From the cell containing the given text, extract its center point as (X, Y) coordinate. 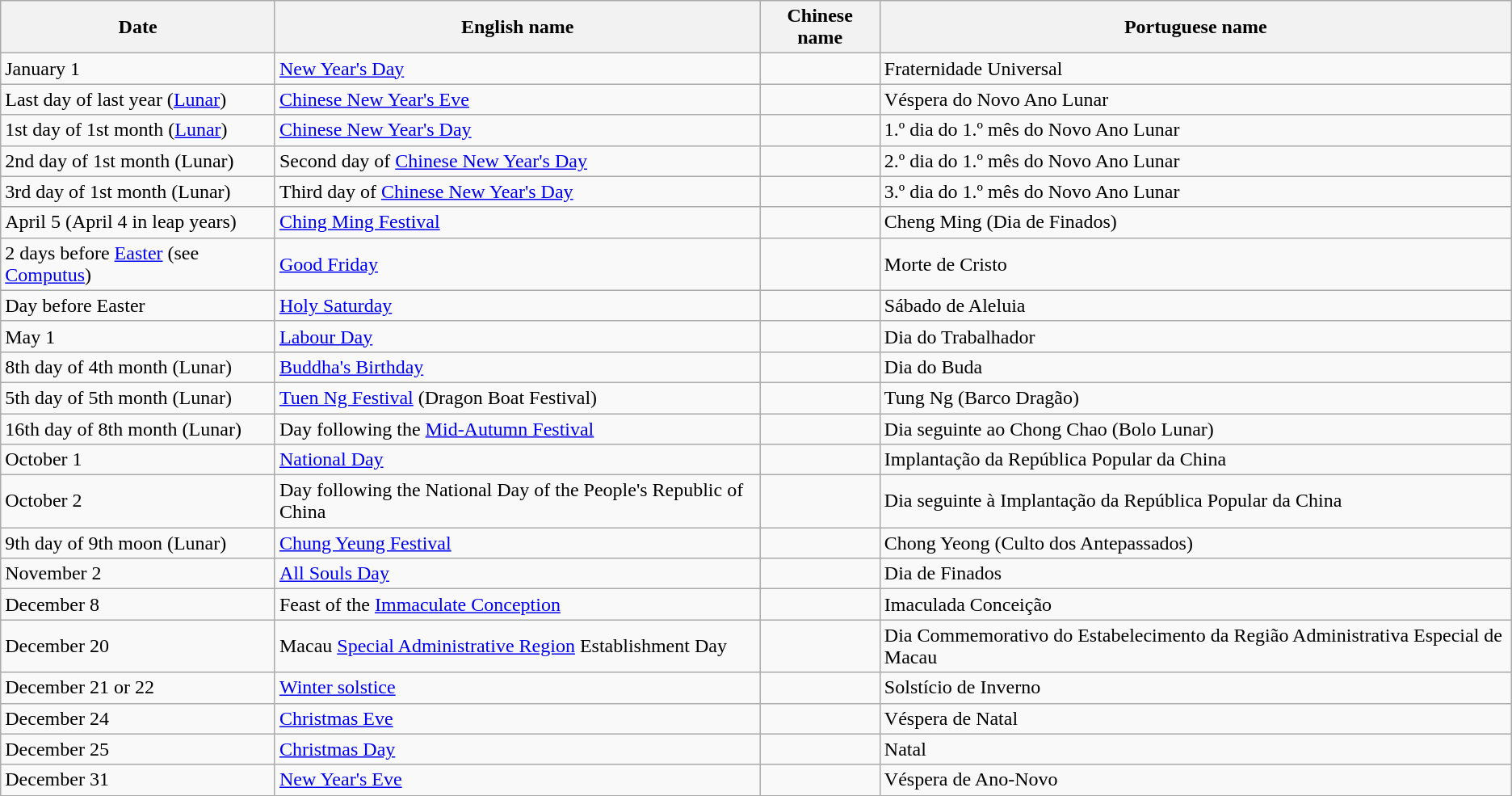
Third day of Chinese New Year's Day (517, 192)
Ching Ming Festival (517, 222)
Christmas Day (517, 749)
May 1 (138, 336)
April 5 (April 4 in leap years) (138, 222)
Last day of last year (Lunar) (138, 99)
5th day of 5th month (Lunar) (138, 398)
8th day of 4th month (Lunar) (138, 367)
Winter solstice (517, 688)
3.º dia do 1.º mês do Novo Ano Lunar (1195, 192)
Cheng Ming (Dia de Finados) (1195, 222)
2 days before Easter (see Computus) (138, 263)
December 31 (138, 780)
2.º dia do 1.º mês do Novo Ano Lunar (1195, 161)
1.º dia do 1.º mês do Novo Ano Lunar (1195, 130)
Chinese New Year's Eve (517, 99)
Chinese name (820, 27)
Natal (1195, 749)
Buddha's Birthday (517, 367)
National Day (517, 460)
Dia de Finados (1195, 574)
English name (517, 27)
December 20 (138, 646)
Portuguese name (1195, 27)
New Year's Day (517, 69)
Dia Commemorativo do Estabelecimento da Região Administrativa Especial de Macau (1195, 646)
Feast of the Immaculate Conception (517, 604)
Day before Easter (138, 305)
Dia do Buda (1195, 367)
Christmas Eve (517, 718)
Véspera de Natal (1195, 718)
Holy Saturday (517, 305)
December 8 (138, 604)
Sábado de Aleluia (1195, 305)
Chung Yeung Festival (517, 543)
Solstício de Inverno (1195, 688)
Labour Day (517, 336)
October 1 (138, 460)
New Year's Eve (517, 780)
Second day of Chinese New Year's Day (517, 161)
October 2 (138, 501)
Implantação da República Popular da China (1195, 460)
December 21 or 22 (138, 688)
Day following the National Day of the People's Republic of China (517, 501)
Dia seguinte à Implantação da República Popular da China (1195, 501)
Véspera do Novo Ano Lunar (1195, 99)
Chinese New Year's Day (517, 130)
December 25 (138, 749)
3rd day of 1st month (Lunar) (138, 192)
All Souls Day (517, 574)
Véspera de Ano-Novo (1195, 780)
Chong Yeong (Culto dos Antepassados) (1195, 543)
Dia do Trabalhador (1195, 336)
1st day of 1st month (Lunar) (138, 130)
Dia seguinte ao Chong Chao (Bolo Lunar) (1195, 429)
16th day of 8th month (Lunar) (138, 429)
Date (138, 27)
Good Friday (517, 263)
Morte de Cristo (1195, 263)
December 24 (138, 718)
Imaculada Conceição (1195, 604)
Tung Ng (Barco Dragão) (1195, 398)
2nd day of 1st month (Lunar) (138, 161)
Tuen Ng Festival (Dragon Boat Festival) (517, 398)
Fraternidade Universal (1195, 69)
Macau Special Administrative Region Establishment Day (517, 646)
November 2 (138, 574)
9th day of 9th moon (Lunar) (138, 543)
January 1 (138, 69)
Day following the Mid-Autumn Festival (517, 429)
